Locate the cell with the specified text and output its [x, y] center coordinate. 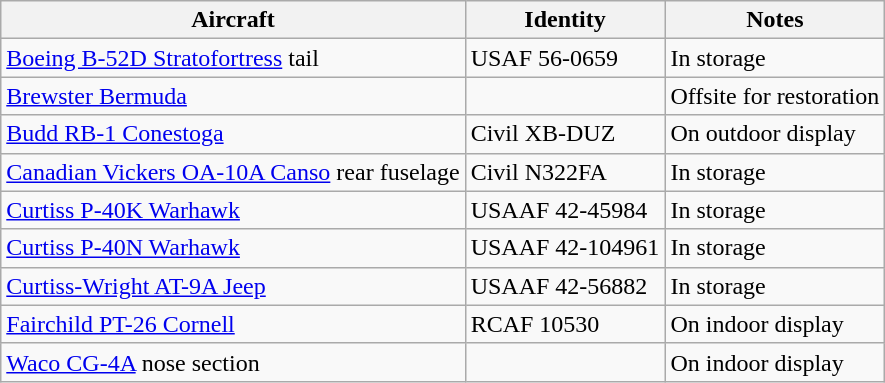
USAF 56-0659 [565, 58]
Curtiss P-40N Warhawk [233, 248]
Offsite for restoration [775, 96]
Canadian Vickers OA-10A Canso rear fuselage [233, 172]
Fairchild PT-26 Cornell [233, 324]
Civil N322FA [565, 172]
Identity [565, 20]
Curtiss P-40K Warhawk [233, 210]
USAAF 42-45984 [565, 210]
Brewster Bermuda [233, 96]
On outdoor display [775, 134]
RCAF 10530 [565, 324]
Civil XB-DUZ [565, 134]
Budd RB-1 Conestoga [233, 134]
USAAF 42-56882 [565, 286]
Notes [775, 20]
Curtiss-Wright AT-9A Jeep [233, 286]
Aircraft [233, 20]
Boeing B-52D Stratofortress tail [233, 58]
USAAF 42-104961 [565, 248]
Waco CG-4A nose section [233, 362]
